Identify which cell holds the provided text, then report its (x, y) central coordinate. 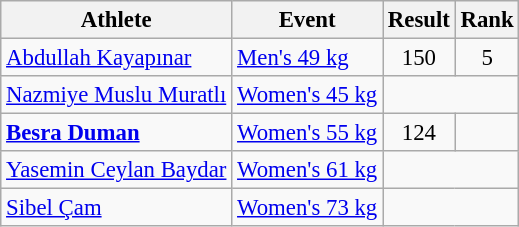
Besra Duman (116, 133)
Result (420, 20)
Nazmiye Muslu Muratlı (116, 95)
Women's 61 kg (308, 170)
150 (420, 58)
Men's 49 kg (308, 58)
Event (308, 20)
Abdullah Kayapınar (116, 58)
5 (487, 58)
Athlete (116, 20)
Women's 73 kg (308, 208)
Yasemin Ceylan Baydar (116, 170)
Rank (487, 20)
124 (420, 133)
Women's 45 kg (308, 95)
Sibel Çam (116, 208)
Women's 55 kg (308, 133)
